Return the [x, y] coordinate for the center point of the cell that contains the specified text.  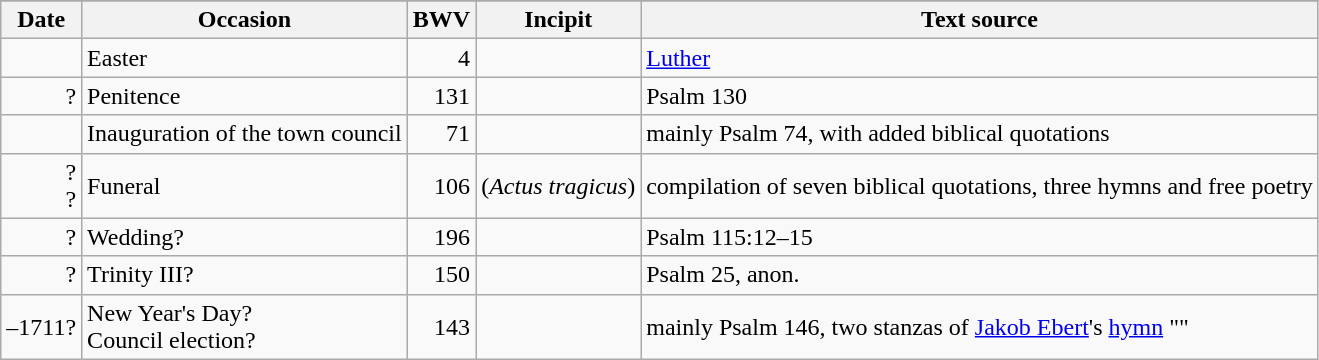
mainly Psalm 74, with added biblical quotations [980, 134]
Luther [980, 58]
Psalm 25, anon. [980, 275]
–1711? [42, 326]
Occasion [245, 20]
131 [441, 96]
Wedding? [245, 237]
compilation of seven biblical quotations, three hymns and free poetry [980, 186]
Penitence [245, 96]
New Year's Day?Council election? [245, 326]
?? [42, 186]
71 [441, 134]
Psalm 115:12–15 [980, 237]
Easter [245, 58]
196 [441, 237]
Psalm 130 [980, 96]
150 [441, 275]
143 [441, 326]
Date [42, 20]
Text source [980, 20]
Incipit [558, 20]
Funeral [245, 186]
Inauguration of the town council [245, 134]
Trinity III? [245, 275]
106 [441, 186]
(Actus tragicus) [558, 186]
4 [441, 58]
mainly Psalm 146, two stanzas of Jakob Ebert's hymn "" [980, 326]
BWV [441, 20]
